Pinpoint the cell where the given text exists, returning its (x, y) midpoint coordinate. 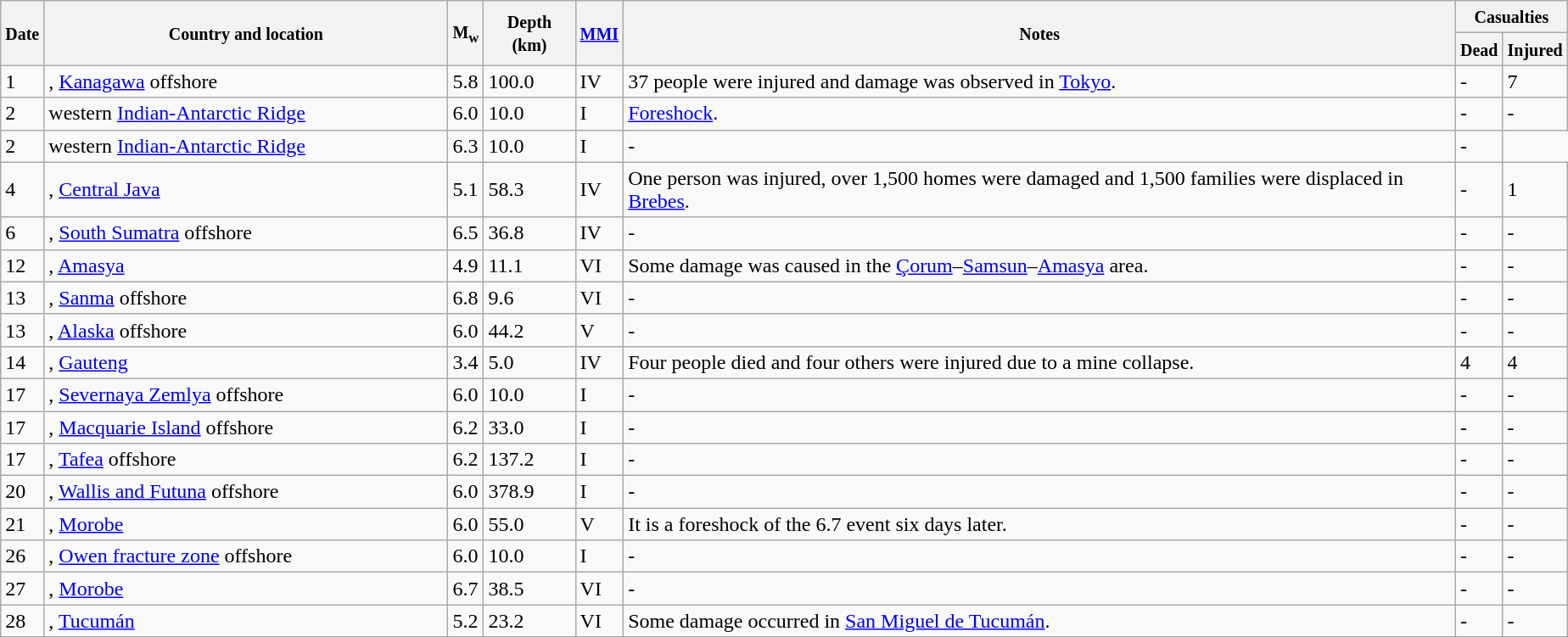
7 (1535, 81)
33.0 (529, 427)
It is a foreshock of the 6.7 event six days later. (1040, 524)
Date (22, 33)
20 (22, 492)
4.9 (466, 265)
, Owen fracture zone offshore (246, 556)
6.8 (466, 298)
5.1 (466, 190)
, Amasya (246, 265)
, Central Java (246, 190)
, Wallis and Futuna offshore (246, 492)
One person was injured, over 1,500 homes were damaged and 1,500 families were displaced in Brebes. (1040, 190)
, Severnaya Zemlya offshore (246, 394)
, Tafea offshore (246, 460)
27 (22, 589)
100.0 (529, 81)
, Sanma offshore (246, 298)
9.6 (529, 298)
Mw (466, 33)
5.8 (466, 81)
Some damage was caused in the Çorum–Samsun–Amasya area. (1040, 265)
6.3 (466, 146)
5.2 (466, 621)
58.3 (529, 190)
Dead (1479, 49)
44.2 (529, 330)
, Tucumán (246, 621)
Foreshock. (1040, 114)
Injured (1535, 49)
137.2 (529, 460)
Casualties (1511, 17)
6.5 (466, 233)
378.9 (529, 492)
3.4 (466, 362)
6.7 (466, 589)
21 (22, 524)
Depth (km) (529, 33)
36.8 (529, 233)
5.0 (529, 362)
23.2 (529, 621)
, Macquarie Island offshore (246, 427)
Notes (1040, 33)
Some damage occurred in San Miguel de Tucumán. (1040, 621)
, Alaska offshore (246, 330)
14 (22, 362)
38.5 (529, 589)
6 (22, 233)
, Kanagawa offshore (246, 81)
, South Sumatra offshore (246, 233)
12 (22, 265)
Four people died and four others were injured due to a mine collapse. (1040, 362)
26 (22, 556)
55.0 (529, 524)
Country and location (246, 33)
, Gauteng (246, 362)
37 people were injured and damage was observed in Tokyo. (1040, 81)
11.1 (529, 265)
28 (22, 621)
MMI (599, 33)
